Output the [X, Y] coordinate of the center of the cell containing the given text.  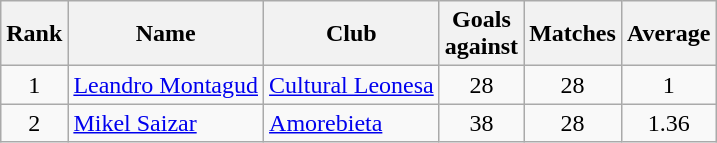
1.36 [668, 123]
Average [668, 34]
Amorebieta [352, 123]
Mikel Saizar [166, 123]
Rank [34, 34]
Matches [573, 34]
Club [352, 34]
Cultural Leonesa [352, 85]
38 [481, 123]
Name [166, 34]
Leandro Montagud [166, 85]
Goals against [481, 34]
2 [34, 123]
